Return (x, y) of the center of cell containing provided text 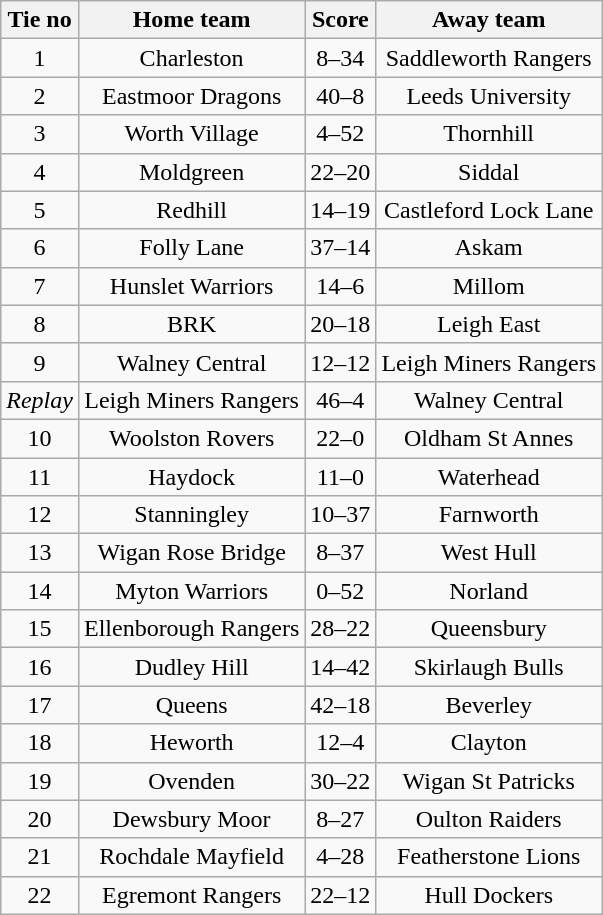
Dudley Hill (191, 667)
4–52 (340, 134)
14–19 (340, 210)
37–14 (340, 248)
Oulton Raiders (489, 819)
Farnworth (489, 515)
Egremont Rangers (191, 895)
Leigh East (489, 324)
18 (40, 743)
7 (40, 286)
3 (40, 134)
8 (40, 324)
Ellenborough Rangers (191, 629)
22–12 (340, 895)
Rochdale Mayfield (191, 857)
22–20 (340, 172)
12 (40, 515)
14–6 (340, 286)
Beverley (489, 705)
8–34 (340, 58)
20 (40, 819)
Askam (489, 248)
17 (40, 705)
1 (40, 58)
Haydock (191, 477)
Millom (489, 286)
Score (340, 20)
Charleston (191, 58)
Waterhead (489, 477)
Home team (191, 20)
Hunslet Warriors (191, 286)
5 (40, 210)
Featherstone Lions (489, 857)
Clayton (489, 743)
42–18 (340, 705)
Away team (489, 20)
BRK (191, 324)
Queensbury (489, 629)
Tie no (40, 20)
13 (40, 553)
40–8 (340, 96)
20–18 (340, 324)
0–52 (340, 591)
2 (40, 96)
4–28 (340, 857)
28–22 (340, 629)
11 (40, 477)
Thornhill (489, 134)
Oldham St Annes (489, 438)
12–12 (340, 362)
30–22 (340, 781)
Wigan Rose Bridge (191, 553)
Saddleworth Rangers (489, 58)
22–0 (340, 438)
19 (40, 781)
21 (40, 857)
10–37 (340, 515)
Dewsbury Moor (191, 819)
14–42 (340, 667)
Folly Lane (191, 248)
Eastmoor Dragons (191, 96)
Siddal (489, 172)
West Hull (489, 553)
Wigan St Patricks (489, 781)
6 (40, 248)
Leeds University (489, 96)
11–0 (340, 477)
22 (40, 895)
Queens (191, 705)
Skirlaugh Bulls (489, 667)
Ovenden (191, 781)
Hull Dockers (489, 895)
8–37 (340, 553)
Moldgreen (191, 172)
Stanningley (191, 515)
9 (40, 362)
Replay (40, 400)
14 (40, 591)
Woolston Rovers (191, 438)
Myton Warriors (191, 591)
Worth Village (191, 134)
Norland (489, 591)
16 (40, 667)
Heworth (191, 743)
8–27 (340, 819)
10 (40, 438)
Castleford Lock Lane (489, 210)
46–4 (340, 400)
Redhill (191, 210)
12–4 (340, 743)
15 (40, 629)
4 (40, 172)
